Extract the (X, Y) coordinate from the center of the cell holding the provided text.  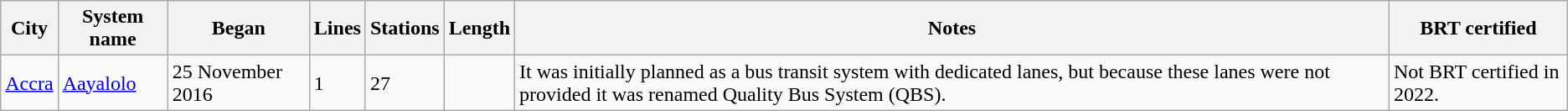
System name (112, 29)
BRT certified (1478, 29)
Notes (952, 29)
Accra (29, 82)
25 November 2016 (238, 82)
Lines (337, 29)
Aayalolo (112, 82)
City (29, 29)
Not BRT certified in 2022. (1478, 82)
Began (238, 29)
1 (337, 82)
Stations (405, 29)
27 (405, 82)
Length (479, 29)
